Find where the given text appears and provide that cell's center as (x, y) coordinate. 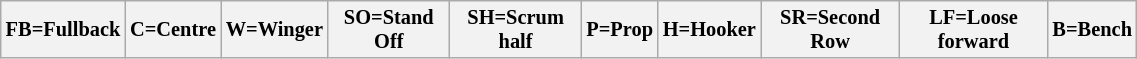
W=Winger (274, 29)
SO=Stand Off (389, 29)
SH=Scrum half (516, 29)
H=Hooker (710, 29)
B=Bench (1092, 29)
FB=Fullback (63, 29)
C=Centre (173, 29)
SR=Second Row (830, 29)
P=Prop (619, 29)
LF=Loose forward (973, 29)
